Identify which cell holds the provided text, then report its [X, Y] central coordinate. 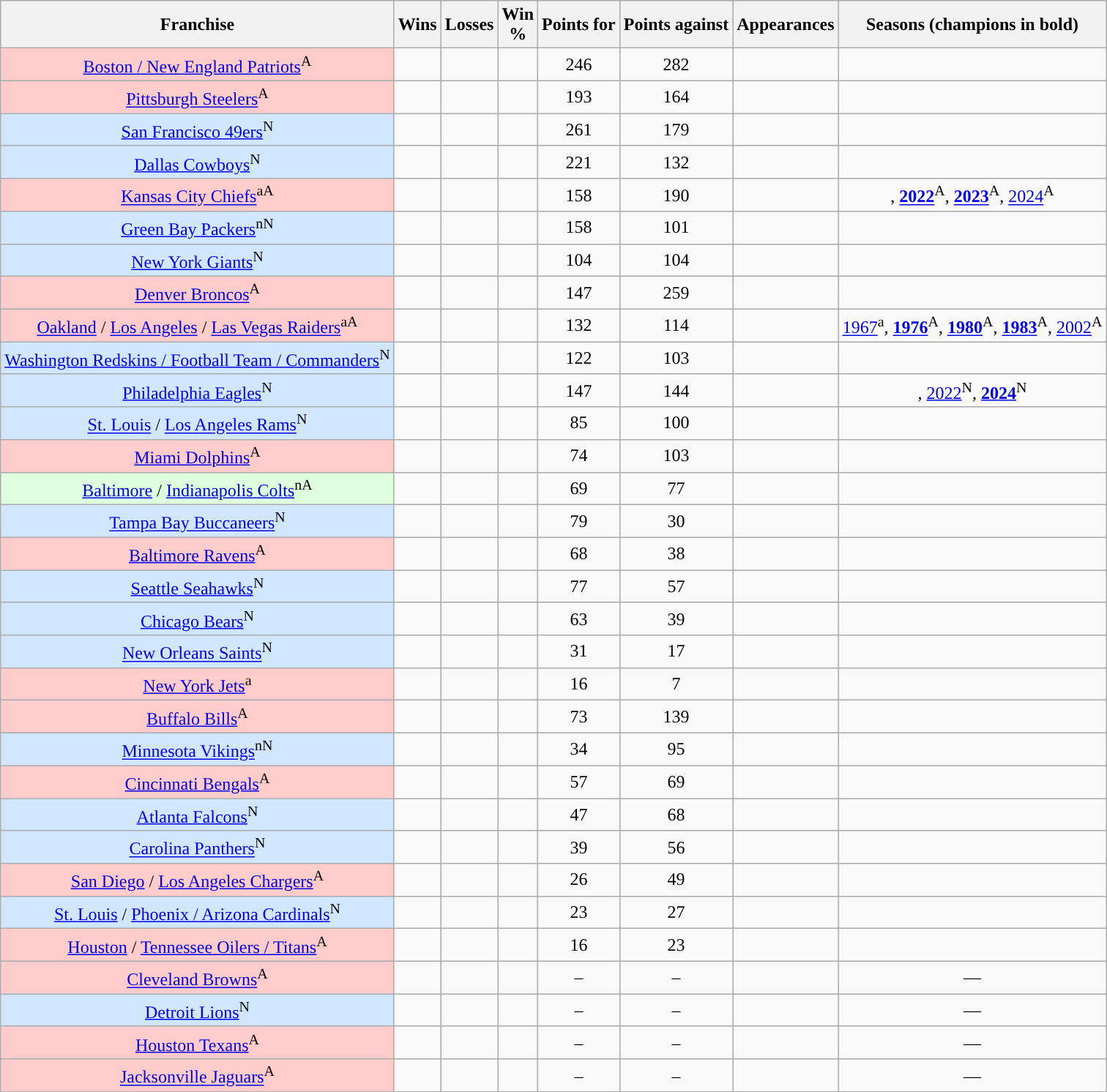
Pittsburgh SteelersA [198, 97]
, 2022A, 2023A, 2024A [972, 195]
Houston / Tennessee Oilers / TitansA [198, 946]
Points against [676, 25]
122 [579, 359]
Miami DolphinsA [198, 455]
New York GiantsN [198, 261]
Seasons (champions in bold) [972, 25]
190 [676, 195]
34 [579, 749]
47 [579, 815]
164 [676, 97]
Chicago BearsN [198, 619]
26 [579, 880]
Wins [417, 25]
Seattle SeahawksN [198, 587]
Losses [469, 25]
Tampa Bay BuccaneersN [198, 521]
Buffalo BillsA [198, 717]
Washington Redskins / Football Team / CommandersN [198, 359]
Cincinnati BengalsA [198, 782]
261 [579, 130]
New Orleans SaintsN [198, 651]
101 [676, 228]
New York Jetsa [198, 684]
St. Louis / Phoenix / Arizona CardinalsN [198, 912]
85 [579, 423]
139 [676, 717]
179 [676, 130]
282 [676, 64]
Houston TexansA [198, 1042]
Win% [518, 25]
Minnesota VikingsnN [198, 749]
Atlanta FalconsN [198, 815]
221 [579, 162]
Dallas CowboysN [198, 162]
Cleveland BrownsA [198, 978]
79 [579, 521]
49 [676, 880]
Points for [579, 25]
Detroit LionsN [198, 1010]
63 [579, 619]
San Francisco 49ersN [198, 130]
1967a, 1976A, 1980A, 1983A, 2002A [972, 325]
Carolina PanthersN [198, 848]
74 [579, 455]
193 [579, 97]
17 [676, 651]
Baltimore RavensA [198, 553]
Oakland / Los Angeles / Las Vegas RaidersaA [198, 325]
7 [676, 684]
27 [676, 912]
144 [676, 391]
259 [676, 293]
Kansas City ChiefsaA [198, 195]
100 [676, 423]
246 [579, 64]
St. Louis / Los Angeles RamsN [198, 423]
31 [579, 651]
95 [676, 749]
73 [579, 717]
San Diego / Los Angeles ChargersA [198, 880]
Green Bay PackersnN [198, 228]
Denver BroncosA [198, 293]
Appearances [786, 25]
114 [676, 325]
38 [676, 553]
Baltimore / Indianapolis ColtsnA [198, 489]
Philadelphia EaglesN [198, 391]
56 [676, 848]
30 [676, 521]
Franchise [198, 25]
Jacksonville JaguarsA [198, 1076]
Boston / New England PatriotsA [198, 64]
, 2022N, 2024N [972, 391]
